Find where the given text appears and provide that cell's center as [X, Y] coordinate. 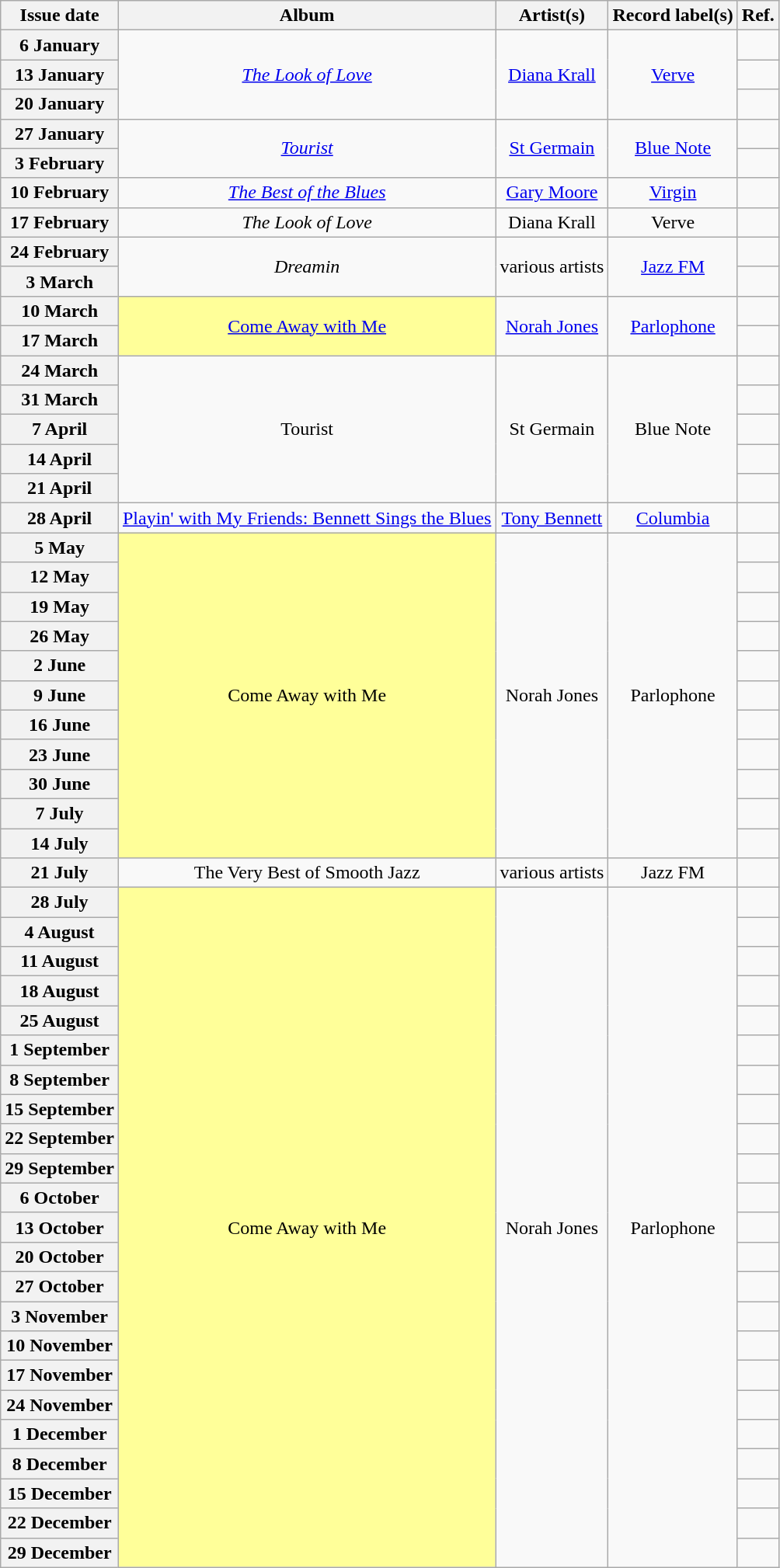
10 March [60, 311]
24 March [60, 370]
14 July [60, 843]
26 May [60, 636]
Playin' with My Friends: Bennett Sings the Blues [306, 518]
31 March [60, 400]
Gary Moore [552, 193]
15 December [60, 1493]
8 December [60, 1464]
17 November [60, 1375]
Issue date [60, 16]
4 August [60, 932]
Dreamin [306, 266]
29 December [60, 1552]
10 February [60, 193]
19 May [60, 607]
23 June [60, 754]
3 March [60, 281]
24 November [60, 1405]
1 September [60, 1050]
16 June [60, 725]
The Very Best of Smooth Jazz [306, 873]
8 September [60, 1080]
27 January [60, 134]
Artist(s) [552, 16]
13 January [60, 75]
The Best of the Blues [306, 193]
25 August [60, 1020]
1 December [60, 1434]
13 October [60, 1227]
18 August [60, 991]
7 July [60, 813]
6 January [60, 45]
12 May [60, 577]
17 March [60, 340]
20 October [60, 1257]
Record label(s) [673, 16]
6 October [60, 1198]
27 October [60, 1286]
Columbia [673, 518]
28 July [60, 902]
29 September [60, 1168]
21 April [60, 488]
Ref. [758, 16]
Album [306, 16]
Tony Bennett [552, 518]
30 June [60, 784]
21 July [60, 873]
11 August [60, 961]
2 June [60, 666]
3 February [60, 163]
5 May [60, 548]
24 February [60, 252]
14 April [60, 459]
22 December [60, 1523]
15 September [60, 1109]
3 November [60, 1316]
9 June [60, 695]
17 February [60, 222]
Virgin [673, 193]
28 April [60, 518]
7 April [60, 429]
20 January [60, 104]
10 November [60, 1346]
22 September [60, 1139]
